For the text-containing cell, return its midpoint in [X, Y] coordinate format. 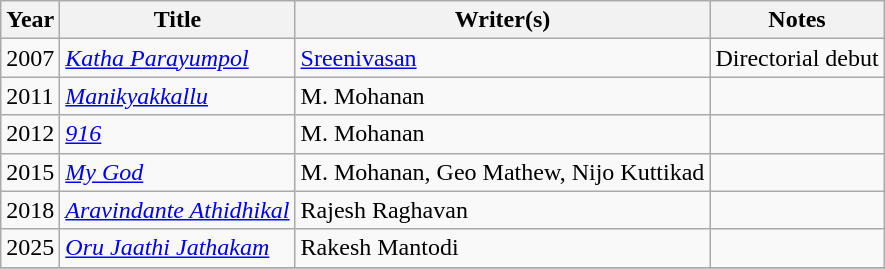
My God [178, 172]
Sreenivasan [502, 58]
Aravindante Athidhikal [178, 210]
Title [178, 20]
2007 [30, 58]
M. Mohanan, Geo Mathew, Nijo Kuttikad [502, 172]
2018 [30, 210]
Directorial debut [797, 58]
Rakesh Mantodi [502, 248]
2012 [30, 134]
2025 [30, 248]
Year [30, 20]
Rajesh Raghavan [502, 210]
Oru Jaathi Jathakam [178, 248]
2011 [30, 96]
Katha Parayumpol [178, 58]
2015 [30, 172]
Notes [797, 20]
916 [178, 134]
Manikyakkallu [178, 96]
Writer(s) [502, 20]
